Find where the given text appears and provide that cell's center as [X, Y] coordinate. 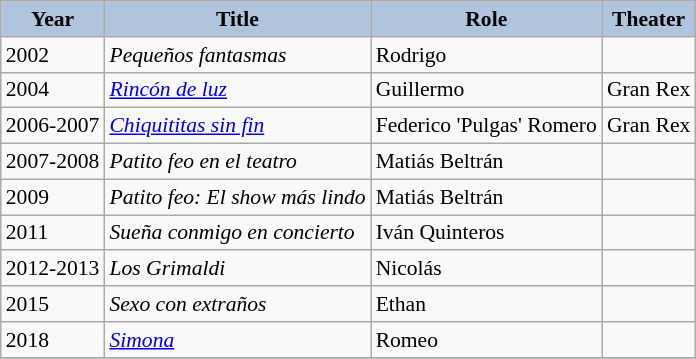
Title [237, 19]
Rincón de luz [237, 90]
Patito feo en el teatro [237, 162]
Theater [648, 19]
Nicolás [486, 269]
2004 [53, 90]
Romeo [486, 340]
Los Grimaldi [237, 269]
Federico 'Pulgas' Romero [486, 126]
Ethan [486, 304]
2002 [53, 55]
Sueña conmigo en concierto [237, 233]
2012-2013 [53, 269]
2011 [53, 233]
Guillermo [486, 90]
Year [53, 19]
2009 [53, 197]
Rodrigo [486, 55]
Role [486, 19]
2007-2008 [53, 162]
Patito feo: El show más lindo [237, 197]
Simona [237, 340]
2018 [53, 340]
Chiquititas sin fin [237, 126]
2006-2007 [53, 126]
Sexo con extraños [237, 304]
Pequeños fantasmas [237, 55]
Iván Quinteros [486, 233]
2015 [53, 304]
